Identify which cell holds the provided text, then report its [x, y] central coordinate. 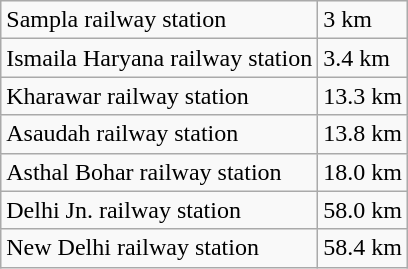
Asaudah railway station [160, 134]
New Delhi railway station [160, 248]
58.4 km [363, 248]
Sampla railway station [160, 20]
Kharawar railway station [160, 96]
3.4 km [363, 58]
3 km [363, 20]
Ismaila Haryana railway station [160, 58]
58.0 km [363, 210]
13.3 km [363, 96]
18.0 km [363, 172]
Delhi Jn. railway station [160, 210]
13.8 km [363, 134]
Asthal Bohar railway station [160, 172]
